Return [x, y] of the center of cell containing provided text 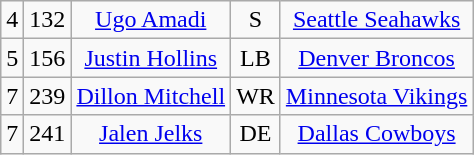
S [256, 20]
WR [256, 96]
Dillon Mitchell [151, 96]
132 [48, 20]
Seattle Seahawks [376, 20]
Ugo Amadi [151, 20]
5 [12, 58]
Jalen Jelks [151, 134]
Minnesota Vikings [376, 96]
156 [48, 58]
DE [256, 134]
LB [256, 58]
Dallas Cowboys [376, 134]
Denver Broncos [376, 58]
239 [48, 96]
241 [48, 134]
4 [12, 20]
Justin Hollins [151, 58]
